Return (X, Y) of the center of cell containing provided text 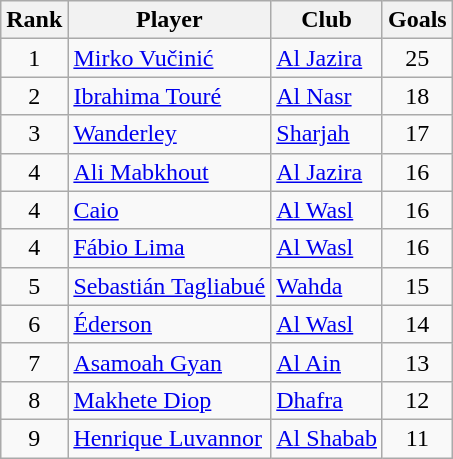
17 (417, 134)
Sharjah (327, 134)
Goals (417, 20)
5 (34, 286)
Al Nasr (327, 96)
9 (34, 438)
Sebastián Tagliabué (170, 286)
1 (34, 58)
Al Shabab (327, 438)
Asamoah Gyan (170, 362)
Rank (34, 20)
Player (170, 20)
25 (417, 58)
Makhete Diop (170, 400)
2 (34, 96)
Al Ain (327, 362)
3 (34, 134)
14 (417, 324)
Mirko Vučinić (170, 58)
6 (34, 324)
Éderson (170, 324)
Club (327, 20)
18 (417, 96)
Henrique Luvannor (170, 438)
Fábio Lima (170, 248)
Ibrahima Touré (170, 96)
15 (417, 286)
Wanderley (170, 134)
12 (417, 400)
8 (34, 400)
Wahda (327, 286)
Dhafra (327, 400)
Caio (170, 210)
11 (417, 438)
Ali Mabkhout (170, 172)
13 (417, 362)
7 (34, 362)
